Pinpoint the cell where the given text exists, returning its [X, Y] midpoint coordinate. 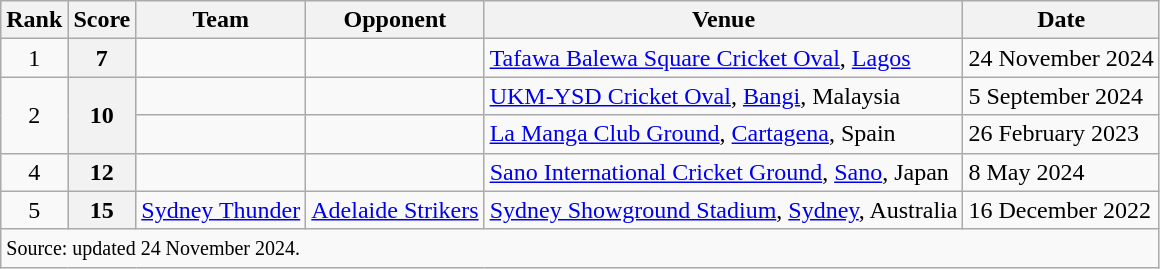
Date [1061, 20]
Score [102, 20]
24 November 2024 [1061, 58]
Sydney Showground Stadium, Sydney, Australia [724, 210]
Rank [34, 20]
1 [34, 58]
2 [34, 115]
Adelaide Strikers [395, 210]
4 [34, 172]
Sano International Cricket Ground, Sano, Japan [724, 172]
16 December 2022 [1061, 210]
12 [102, 172]
Source: updated 24 November 2024. [580, 248]
Venue [724, 20]
Opponent [395, 20]
10 [102, 115]
5 [34, 210]
La Manga Club Ground, Cartagena, Spain [724, 134]
7 [102, 58]
Sydney Thunder [221, 210]
15 [102, 210]
UKM-YSD Cricket Oval, Bangi, Malaysia [724, 96]
Tafawa Balewa Square Cricket Oval, Lagos [724, 58]
26 February 2023 [1061, 134]
8 May 2024 [1061, 172]
5 September 2024 [1061, 96]
Team [221, 20]
